Search for the cell housing the specified text and yield its [x, y] center coordinate. 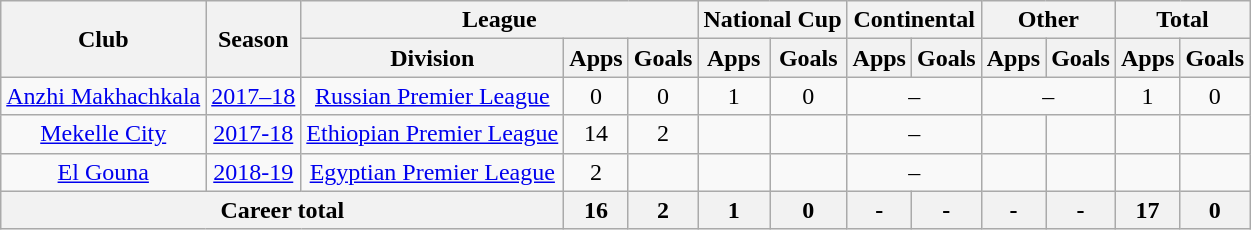
Other [1048, 20]
Mekelle City [104, 134]
2018-19 [254, 172]
Egyptian Premier League [432, 172]
Career total [282, 210]
Total [1182, 20]
Season [254, 39]
Club [104, 39]
17 [1147, 210]
El Gouna [104, 172]
2017-18 [254, 134]
League [500, 20]
Continental [914, 20]
16 [596, 210]
Ethiopian Premier League [432, 134]
14 [596, 134]
National Cup [772, 20]
2017–18 [254, 96]
Division [432, 58]
Russian Premier League [432, 96]
Anzhi Makhachkala [104, 96]
